Identify which cell holds the provided text, then report its (x, y) central coordinate. 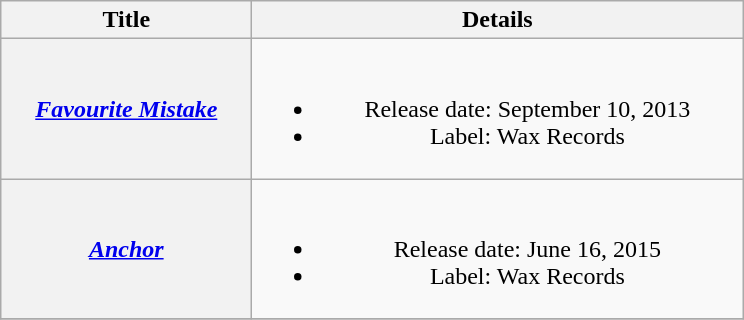
Favourite Mistake (126, 109)
Details (498, 20)
Release date: September 10, 2013Label: Wax Records (498, 109)
Release date: June 16, 2015Label: Wax Records (498, 249)
Anchor (126, 249)
Title (126, 20)
